Provide the (X, Y) coordinate of the cell's center where the given text is located.  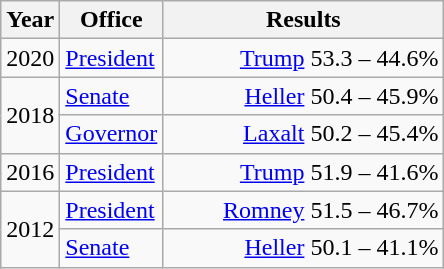
Results (304, 20)
Laxalt 50.2 – 45.4% (304, 134)
Governor (112, 134)
Year (30, 20)
2020 (30, 58)
2016 (30, 172)
Heller 50.4 – 45.9% (304, 96)
2012 (30, 229)
Trump 51.9 – 41.6% (304, 172)
2018 (30, 115)
Romney 51.5 – 46.7% (304, 210)
Heller 50.1 – 41.1% (304, 248)
Trump 53.3 – 44.6% (304, 58)
Office (112, 20)
